Find where the given text appears and provide that cell's center as [X, Y] coordinate. 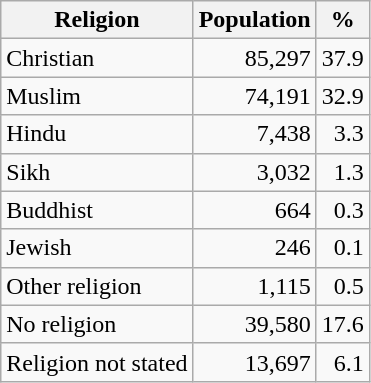
Sikh [97, 172]
246 [254, 248]
% [342, 20]
32.9 [342, 96]
74,191 [254, 96]
Christian [97, 58]
Muslim [97, 96]
37.9 [342, 58]
0.5 [342, 286]
3,032 [254, 172]
Buddhist [97, 210]
No religion [97, 324]
Jewish [97, 248]
13,697 [254, 362]
0.1 [342, 248]
1.3 [342, 172]
Other religion [97, 286]
85,297 [254, 58]
17.6 [342, 324]
0.3 [342, 210]
6.1 [342, 362]
Religion [97, 20]
39,580 [254, 324]
664 [254, 210]
Hindu [97, 134]
7,438 [254, 134]
3.3 [342, 134]
Religion not stated [97, 362]
1,115 [254, 286]
Population [254, 20]
